Output the (x, y) coordinate of the center of the cell containing the given text.  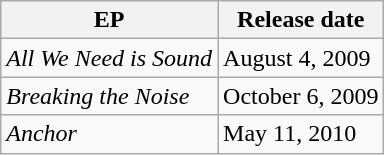
All We Need is Sound (110, 58)
May 11, 2010 (301, 134)
August 4, 2009 (301, 58)
Anchor (110, 134)
October 6, 2009 (301, 96)
Release date (301, 20)
EP (110, 20)
Breaking the Noise (110, 96)
